Return (x, y) of the center of cell containing provided text 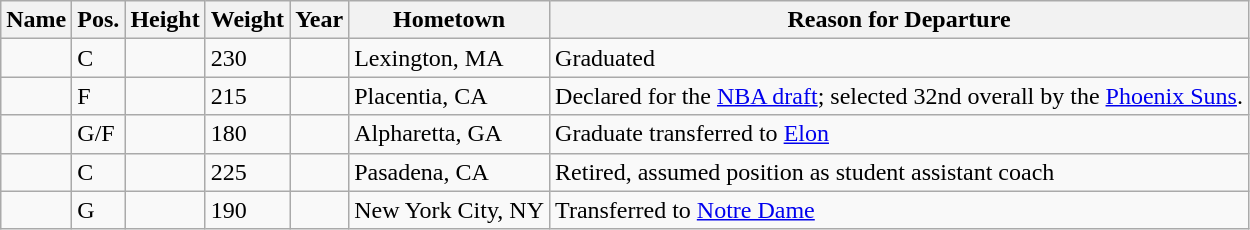
225 (247, 172)
Name (36, 20)
Transferred to Notre Dame (900, 210)
F (98, 96)
Pos. (98, 20)
Alpharetta, GA (450, 134)
Placentia, CA (450, 96)
Lexington, MA (450, 58)
Graduate transferred to Elon (900, 134)
Declared for the NBA draft; selected 32nd overall by the Phoenix Suns. (900, 96)
G/F (98, 134)
Pasadena, CA (450, 172)
G (98, 210)
Height (165, 20)
Year (320, 20)
190 (247, 210)
Weight (247, 20)
230 (247, 58)
New York City, NY (450, 210)
Hometown (450, 20)
215 (247, 96)
180 (247, 134)
Retired, assumed position as student assistant coach (900, 172)
Reason for Departure (900, 20)
Graduated (900, 58)
